For the text-containing cell, return its midpoint in [X, Y] coordinate format. 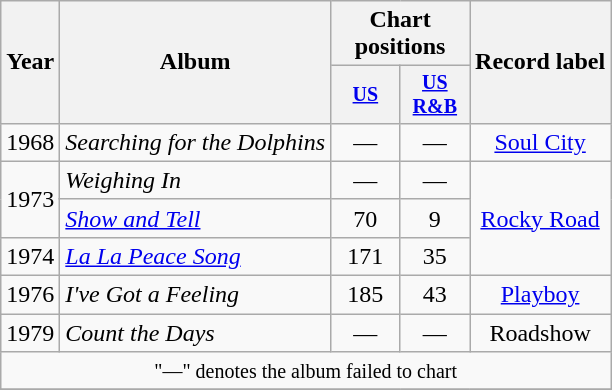
9 [434, 218]
Playboy [540, 295]
I've Got a Feeling [196, 295]
La La Peace Song [196, 256]
43 [434, 295]
Year [30, 62]
Show and Tell [196, 218]
1976 [30, 295]
Album [196, 62]
Weighing In [196, 180]
1968 [30, 142]
Count the Days [196, 333]
Record label [540, 62]
185 [366, 295]
1974 [30, 256]
Soul City [540, 142]
"—" denotes the album failed to chart [306, 371]
US [366, 94]
Rocky Road [540, 218]
1979 [30, 333]
35 [434, 256]
1973 [30, 199]
70 [366, 218]
USR&B [434, 94]
Roadshow [540, 333]
171 [366, 256]
Searching for the Dolphins [196, 142]
Chart positions [400, 34]
